Pinpoint the cell where the given text exists, returning its [x, y] midpoint coordinate. 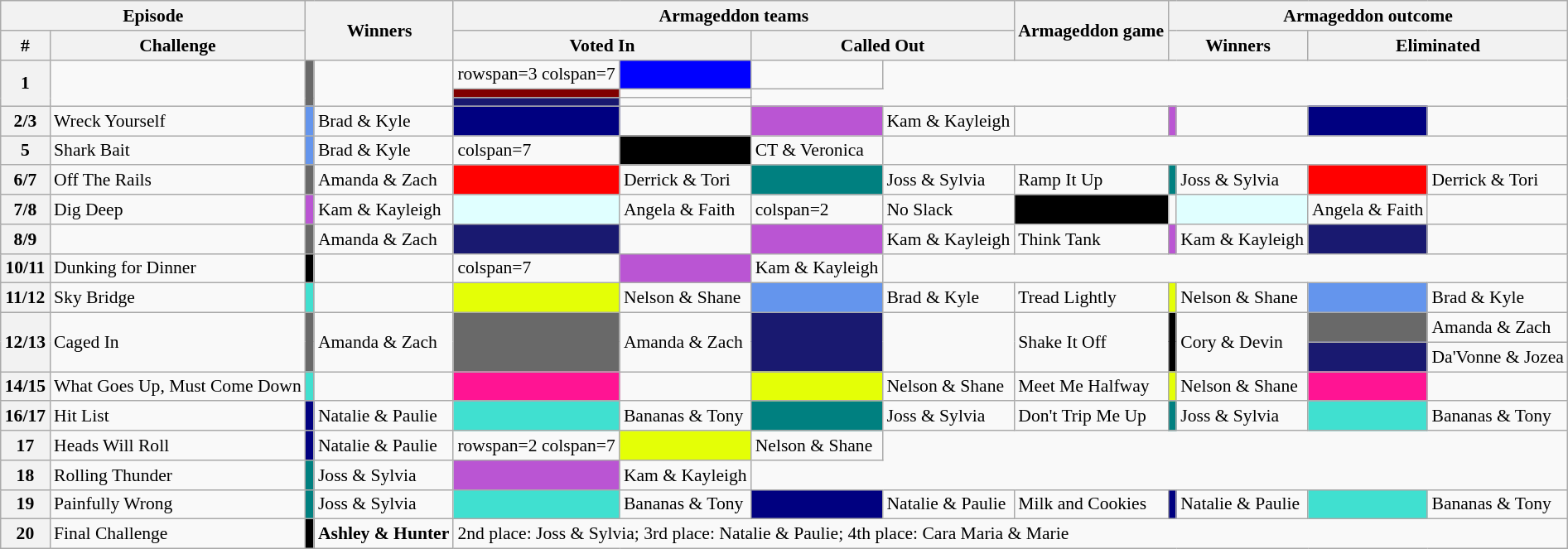
Wreck Yourself [177, 121]
colspan=2 [817, 209]
Ashley & Hunter [384, 534]
Armageddon outcome [1368, 16]
6/7 [25, 181]
Milk and Cookies [1091, 504]
20 [25, 534]
Heads Will Roll [177, 445]
Hit List [177, 417]
Cory & Devin [1242, 343]
Challenge [177, 46]
Shark Bait [177, 151]
Da'Vonne & Jozea [1498, 357]
12/13 [25, 343]
Eliminated [1438, 46]
Voted In [601, 46]
What Goes Up, Must Come Down [177, 387]
14/15 [25, 387]
7/8 [25, 209]
Rolling Thunder [177, 475]
17 [25, 445]
Caged In [177, 343]
Shake It Off [1091, 343]
No Slack [948, 209]
10/11 [25, 268]
rowspan=2 colspan=7 [537, 445]
16/17 [25, 417]
11/12 [25, 298]
Dig Deep [177, 209]
Think Tank [1091, 239]
Dunking for Dinner [177, 268]
Off The Rails [177, 181]
Meet Me Halfway [1091, 387]
19 [25, 504]
1 [25, 83]
Armageddon game [1091, 30]
2nd place: Joss & Sylvia; 3rd place: Natalie & Paulie; 4th place: Cara Maria & Marie [1011, 534]
Tread Lightly [1091, 298]
CT & Veronica [817, 151]
# [25, 46]
rowspan=3 colspan=7 [537, 75]
8/9 [25, 239]
Called Out [883, 46]
18 [25, 475]
Final Challenge [177, 534]
Don't Trip Me Up [1091, 417]
Episode [153, 16]
Armageddon teams [734, 16]
Painfully Wrong [177, 504]
2/3 [25, 121]
Sky Bridge [177, 298]
Ramp It Up [1091, 181]
5 [25, 151]
